Pinpoint the cell where the given text exists, returning its (x, y) midpoint coordinate. 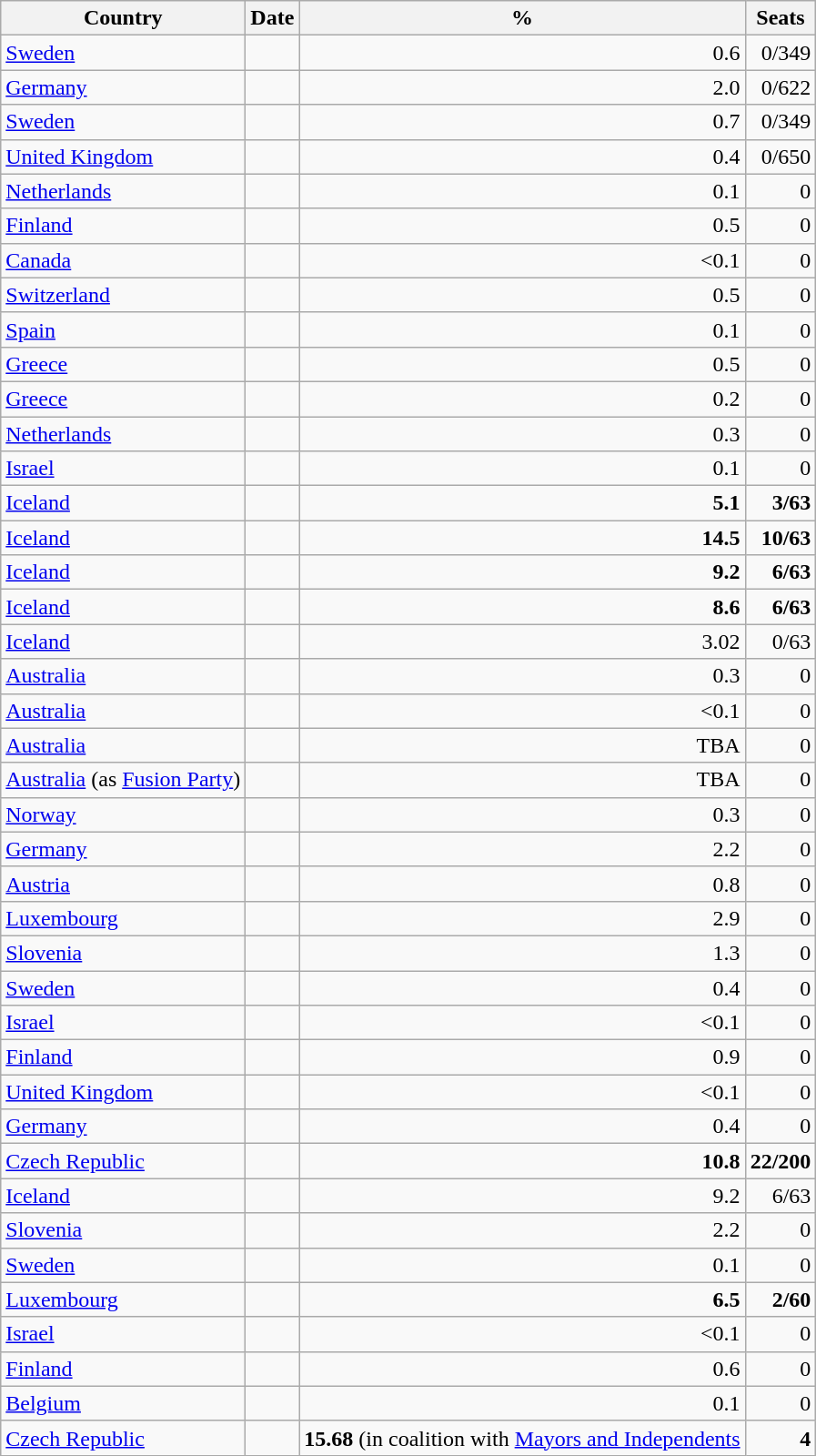
0.2 (522, 399)
0/63 (781, 642)
3.02 (522, 642)
3/63 (781, 503)
10/63 (781, 538)
% (522, 18)
4 (781, 1438)
5.1 (522, 503)
2.0 (522, 87)
0.9 (522, 1057)
6.5 (522, 1299)
Canada (124, 260)
2.9 (522, 918)
Date (273, 18)
1.3 (522, 953)
0/622 (781, 87)
14.5 (522, 538)
Austria (124, 884)
Australia (as Fusion Party) (124, 780)
15.68 (in coalition with Mayors and Independents (522, 1438)
22/200 (781, 1161)
8.6 (522, 607)
0.8 (522, 884)
Country (124, 18)
0/650 (781, 157)
2/60 (781, 1299)
Switzerland (124, 295)
0.7 (522, 122)
10.8 (522, 1161)
Norway (124, 814)
Seats (781, 18)
Belgium (124, 1403)
Spain (124, 329)
